Pinpoint the cell where the given text exists, returning its (x, y) midpoint coordinate. 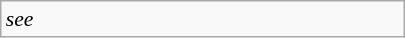
see (203, 19)
